Scan for the cell matching the given text and deliver its (x, y) coordinate at center. 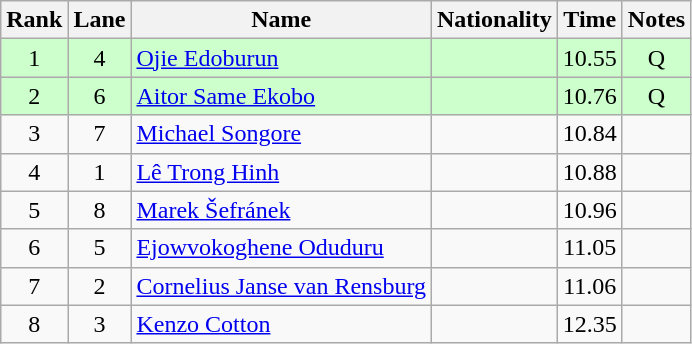
Nationality (495, 20)
10.88 (590, 172)
11.05 (590, 248)
Name (282, 20)
10.84 (590, 134)
10.96 (590, 210)
Lê Trong Hinh (282, 172)
Lane (100, 20)
11.06 (590, 286)
Time (590, 20)
10.76 (590, 96)
Michael Songore (282, 134)
Cornelius Janse van Rensburg (282, 286)
Ejowvokoghene Oduduru (282, 248)
Notes (656, 20)
Marek Šefránek (282, 210)
Ojie Edoburun (282, 58)
Kenzo Cotton (282, 324)
Rank (34, 20)
Aitor Same Ekobo (282, 96)
10.55 (590, 58)
12.35 (590, 324)
